From the cell containing the given text, extract its center point as [x, y] coordinate. 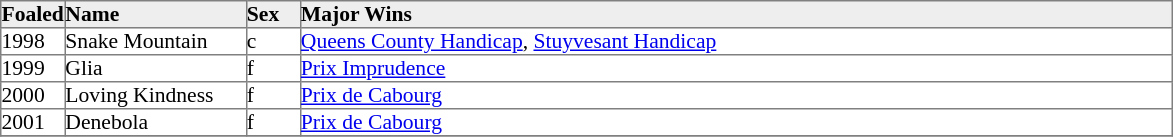
1998 [33, 42]
Foaled [33, 14]
1999 [33, 68]
Major Wins [736, 14]
Name [156, 14]
Denebola [156, 122]
2001 [33, 122]
Loving Kindness [156, 96]
Prix Imprudence [736, 68]
Sex [273, 14]
Snake Mountain [156, 42]
2000 [33, 96]
c [273, 42]
Queens County Handicap, Stuyvesant Handicap [736, 42]
Glia [156, 68]
